Extract the [X, Y] coordinate from the center of the cell holding the provided text.  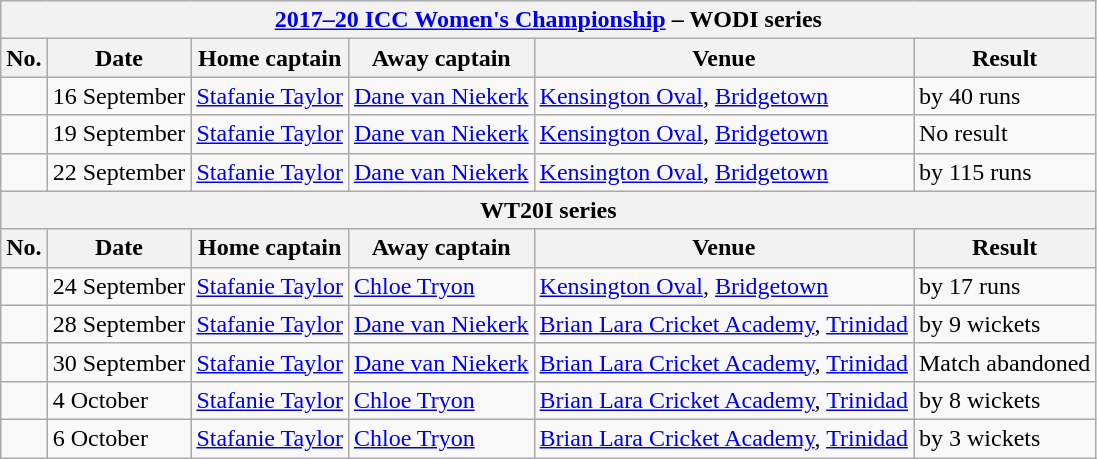
28 September [119, 324]
WT20I series [548, 210]
19 September [119, 134]
24 September [119, 286]
2017–20 ICC Women's Championship – WODI series [548, 20]
6 October [119, 438]
by 17 runs [1005, 286]
by 115 runs [1005, 172]
Match abandoned [1005, 362]
by 40 runs [1005, 96]
by 9 wickets [1005, 324]
30 September [119, 362]
16 September [119, 96]
22 September [119, 172]
by 8 wickets [1005, 400]
4 October [119, 400]
No result [1005, 134]
by 3 wickets [1005, 438]
